Detect which cell encompasses the target text, then output its [X, Y] center coordinate. 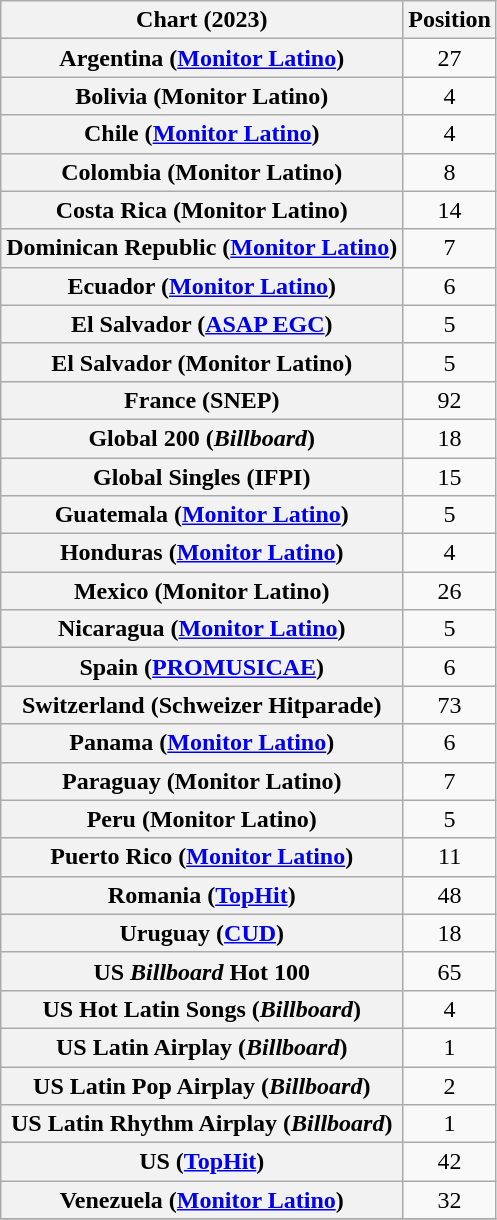
US Hot Latin Songs (Billboard) [202, 1009]
US Latin Pop Airplay (Billboard) [202, 1085]
Global 200 (Billboard) [202, 438]
15 [450, 477]
Costa Rica (Monitor Latino) [202, 210]
US Billboard Hot 100 [202, 971]
Peru (Monitor Latino) [202, 819]
Position [450, 20]
26 [450, 591]
11 [450, 857]
92 [450, 400]
US Latin Airplay (Billboard) [202, 1047]
El Salvador (Monitor Latino) [202, 362]
Panama (Monitor Latino) [202, 743]
42 [450, 1162]
14 [450, 210]
Venezuela (Monitor Latino) [202, 1200]
Guatemala (Monitor Latino) [202, 515]
27 [450, 58]
73 [450, 705]
Chile (Monitor Latino) [202, 134]
Switzerland (Schweizer Hitparade) [202, 705]
Honduras (Monitor Latino) [202, 553]
Bolivia (Monitor Latino) [202, 96]
65 [450, 971]
32 [450, 1200]
Global Singles (IFPI) [202, 477]
Romania (TopHit) [202, 895]
Puerto Rico (Monitor Latino) [202, 857]
Spain (PROMUSICAE) [202, 667]
France (SNEP) [202, 400]
Nicaragua (Monitor Latino) [202, 629]
Paraguay (Monitor Latino) [202, 781]
Ecuador (Monitor Latino) [202, 286]
Uruguay (CUD) [202, 933]
2 [450, 1085]
US Latin Rhythm Airplay (Billboard) [202, 1124]
48 [450, 895]
El Salvador (ASAP EGC) [202, 324]
Mexico (Monitor Latino) [202, 591]
US (TopHit) [202, 1162]
8 [450, 172]
Chart (2023) [202, 20]
Colombia (Monitor Latino) [202, 172]
Dominican Republic (Monitor Latino) [202, 248]
Argentina (Monitor Latino) [202, 58]
